Identify which cell holds the provided text, then report its [X, Y] central coordinate. 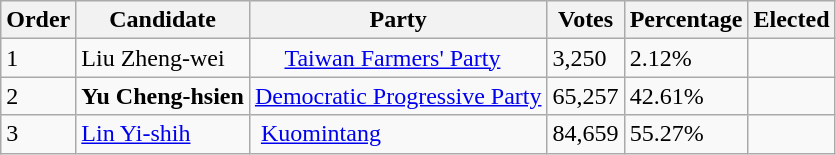
Kuomintang [398, 134]
Elected [792, 20]
2.12% [686, 58]
2 [38, 96]
Party [398, 20]
Taiwan Farmers' Party [398, 58]
3,250 [586, 58]
65,257 [586, 96]
3 [38, 134]
Candidate [163, 20]
Democratic Progressive Party [398, 96]
Yu Cheng-hsien [163, 96]
Percentage [686, 20]
Order [38, 20]
Lin Yi-shih [163, 134]
42.61% [686, 96]
55.27% [686, 134]
84,659 [586, 134]
1 [38, 58]
Liu Zheng-wei [163, 58]
Votes [586, 20]
